Search for the cell housing the specified text and yield its (X, Y) center coordinate. 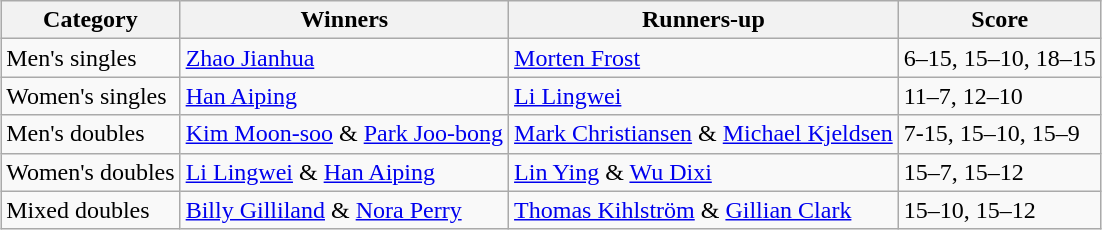
Score (1000, 20)
Men's singles (90, 58)
Mark Christiansen & Michael Kjeldsen (704, 134)
Category (90, 20)
15–7, 15–12 (1000, 172)
Men's doubles (90, 134)
15–10, 15–12 (1000, 210)
Mixed doubles (90, 210)
Han Aiping (344, 96)
Women's doubles (90, 172)
11–7, 12–10 (1000, 96)
Li Lingwei & Han Aiping (344, 172)
Kim Moon-soo & Park Joo-bong (344, 134)
Runners-up (704, 20)
Morten Frost (704, 58)
Winners (344, 20)
7-15, 15–10, 15–9 (1000, 134)
Zhao Jianhua (344, 58)
Li Lingwei (704, 96)
Women's singles (90, 96)
Thomas Kihlström & Gillian Clark (704, 210)
Billy Gilliland & Nora Perry (344, 210)
6–15, 15–10, 18–15 (1000, 58)
Lin Ying & Wu Dixi (704, 172)
